Identify which cell holds the provided text, then report its (x, y) central coordinate. 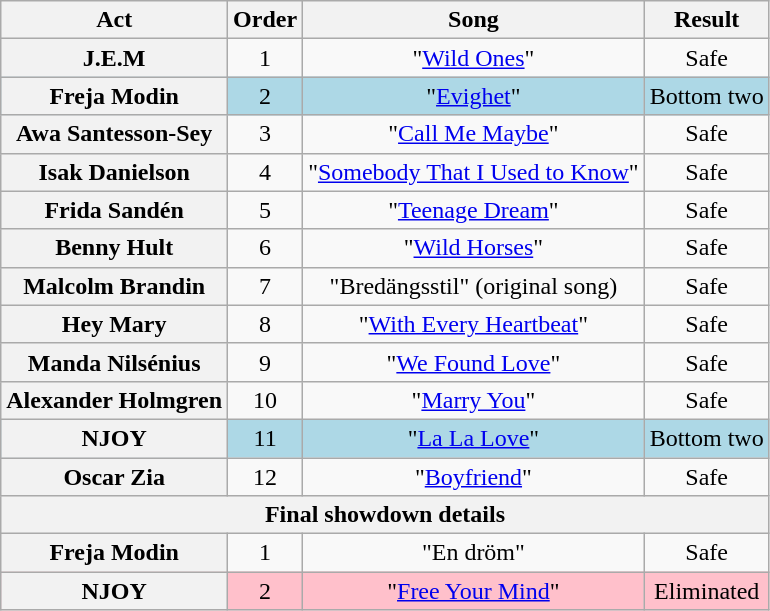
"Boyfriend" (474, 477)
"Teenage Dream" (474, 210)
9 (266, 362)
"Marry You" (474, 400)
Song (474, 20)
Alexander Holmgren (114, 400)
"Free Your Mind" (474, 591)
Isak Danielson (114, 172)
Oscar Zia (114, 477)
"En dröm" (474, 553)
"Wild Horses" (474, 248)
"With Every Heartbeat" (474, 324)
Final showdown details (385, 515)
Act (114, 20)
"La La Love" (474, 438)
Order (266, 20)
Frida Sandén (114, 210)
Result (706, 20)
11 (266, 438)
Awa Santesson-Sey (114, 134)
"Evighet" (474, 96)
Benny Hult (114, 248)
"Call Me Maybe" (474, 134)
10 (266, 400)
5 (266, 210)
"Wild Ones" (474, 58)
12 (266, 477)
Manda Nilsénius (114, 362)
"We Found Love" (474, 362)
Malcolm Brandin (114, 286)
Hey Mary (114, 324)
8 (266, 324)
"Somebody That I Used to Know" (474, 172)
4 (266, 172)
"Bredängsstil" (original song) (474, 286)
3 (266, 134)
Eliminated (706, 591)
J.E.M (114, 58)
7 (266, 286)
6 (266, 248)
